Extract the (x, y) coordinate from the center of the cell holding the provided text.  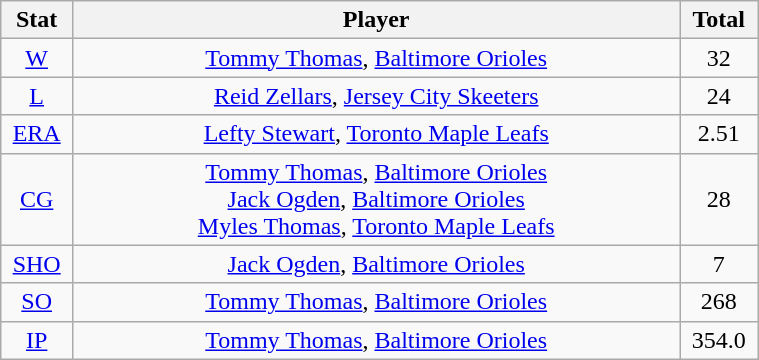
24 (719, 96)
Stat (37, 20)
Player (376, 20)
7 (719, 264)
IP (37, 340)
268 (719, 302)
SO (37, 302)
Tommy Thomas, Baltimore Orioles Jack Ogden, Baltimore Orioles Myles Thomas, Toronto Maple Leafs (376, 199)
CG (37, 199)
Lefty Stewart, Toronto Maple Leafs (376, 134)
ERA (37, 134)
2.51 (719, 134)
354.0 (719, 340)
Total (719, 20)
32 (719, 58)
28 (719, 199)
L (37, 96)
W (37, 58)
SHO (37, 264)
Jack Ogden, Baltimore Orioles (376, 264)
Reid Zellars, Jersey City Skeeters (376, 96)
